Return (x, y) of the center of cell containing provided text 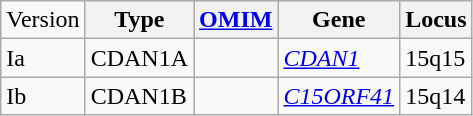
15q15 (436, 58)
CDAN1A (139, 58)
C15ORF41 (339, 96)
Version (43, 20)
Type (139, 20)
OMIM (236, 20)
CDAN1 (339, 58)
Ia (43, 58)
15q14 (436, 96)
Locus (436, 20)
CDAN1B (139, 96)
Ib (43, 96)
Gene (339, 20)
